Scan for the cell matching the given text and deliver its [X, Y] coordinate at center. 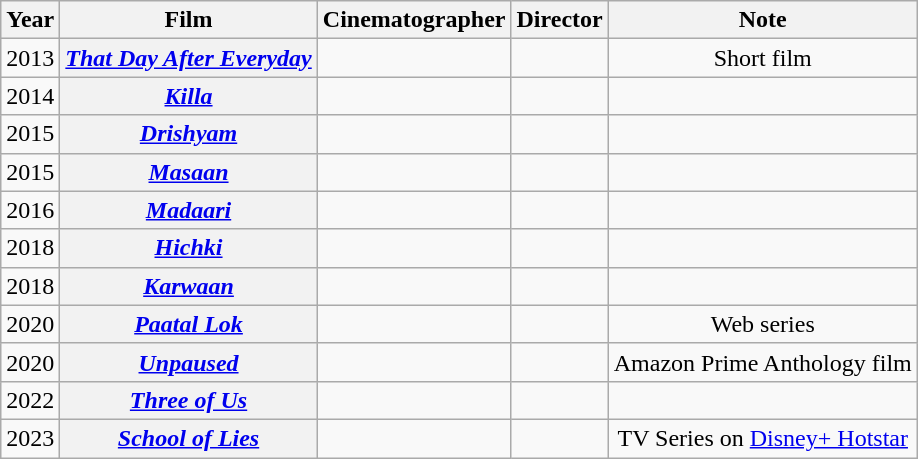
Three of Us [188, 400]
Drishyam [188, 134]
Unpaused [188, 362]
Killa [188, 96]
2022 [30, 400]
Paatal Lok [188, 324]
Year [30, 20]
Karwaan [188, 286]
School of Lies [188, 438]
2013 [30, 58]
Director [560, 20]
2023 [30, 438]
TV Series on Disney+ Hotstar [762, 438]
Short film [762, 58]
Cinematographer [414, 20]
Madaari [188, 210]
That Day After Everyday [188, 58]
Hichki [188, 248]
2016 [30, 210]
Film [188, 20]
Amazon Prime Anthology film [762, 362]
Web series [762, 324]
Masaan [188, 172]
Note [762, 20]
2014 [30, 96]
